Identify which cell holds the provided text, then report its [X, Y] central coordinate. 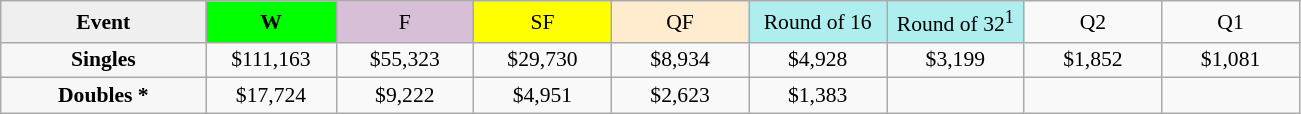
SF [543, 22]
$1,852 [1093, 60]
$1,081 [1231, 60]
Q2 [1093, 22]
$4,951 [543, 96]
$8,934 [680, 60]
Singles [104, 60]
Q1 [1231, 22]
QF [680, 22]
$3,199 [955, 60]
$1,383 [818, 96]
$55,323 [405, 60]
$4,928 [818, 60]
Event [104, 22]
F [405, 22]
Round of 16 [818, 22]
$9,222 [405, 96]
$2,623 [680, 96]
$17,724 [271, 96]
$111,163 [271, 60]
Doubles * [104, 96]
W [271, 22]
$29,730 [543, 60]
Round of 321 [955, 22]
